Return (x, y) of the center of cell containing provided text 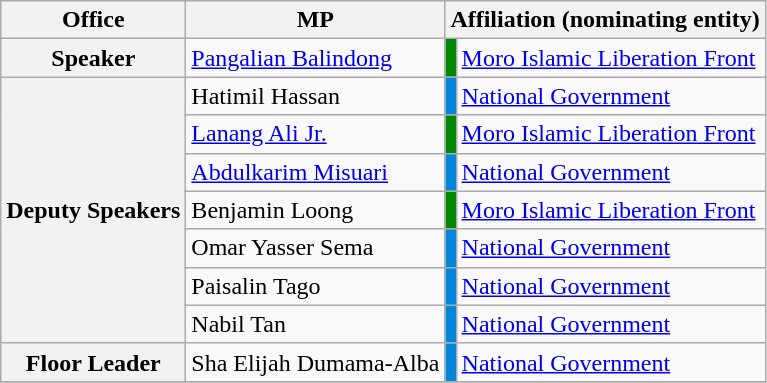
Office (94, 20)
Abdulkarim Misuari (316, 172)
Omar Yasser Sema (316, 248)
MP (316, 20)
Sha Elijah Dumama-Alba (316, 362)
Hatimil Hassan (316, 96)
Deputy Speakers (94, 210)
Nabil Tan (316, 324)
Speaker (94, 58)
Pangalian Balindong (316, 58)
Floor Leader (94, 362)
Lanang Ali Jr. (316, 134)
Paisalin Tago (316, 286)
Affiliation (nominating entity) (605, 20)
Benjamin Loong (316, 210)
